Return (x, y) of the center of cell containing provided text 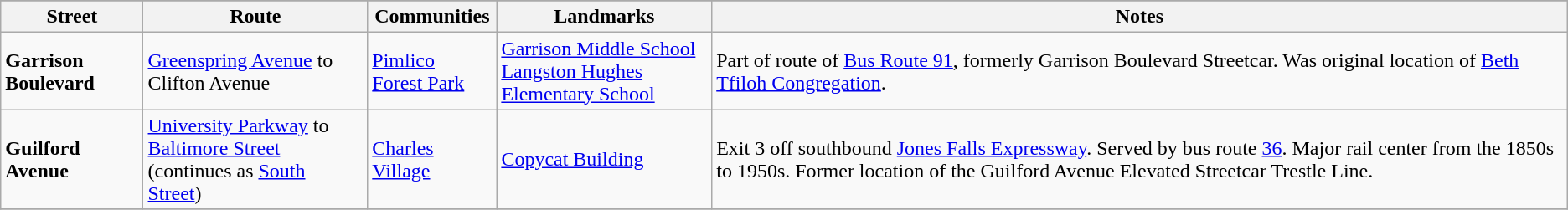
Street (72, 17)
Route (255, 17)
Garrison Middle SchoolLangston Hughes Elementary School (605, 71)
PimlicoForest Park (432, 71)
Copycat Building (605, 159)
Garrison Boulevard (72, 71)
Landmarks (605, 17)
Charles Village (432, 159)
Guilford Avenue (72, 159)
Communities (432, 17)
University Parkway to Baltimore Street(continues as South Street) (255, 159)
Part of route of Bus Route 91, formerly Garrison Boulevard Streetcar. Was original location of Beth Tfiloh Congregation. (1140, 71)
Greenspring Avenue to Clifton Avenue (255, 71)
Notes (1140, 17)
